Output the (x, y) coordinate of the center of the cell containing the given text.  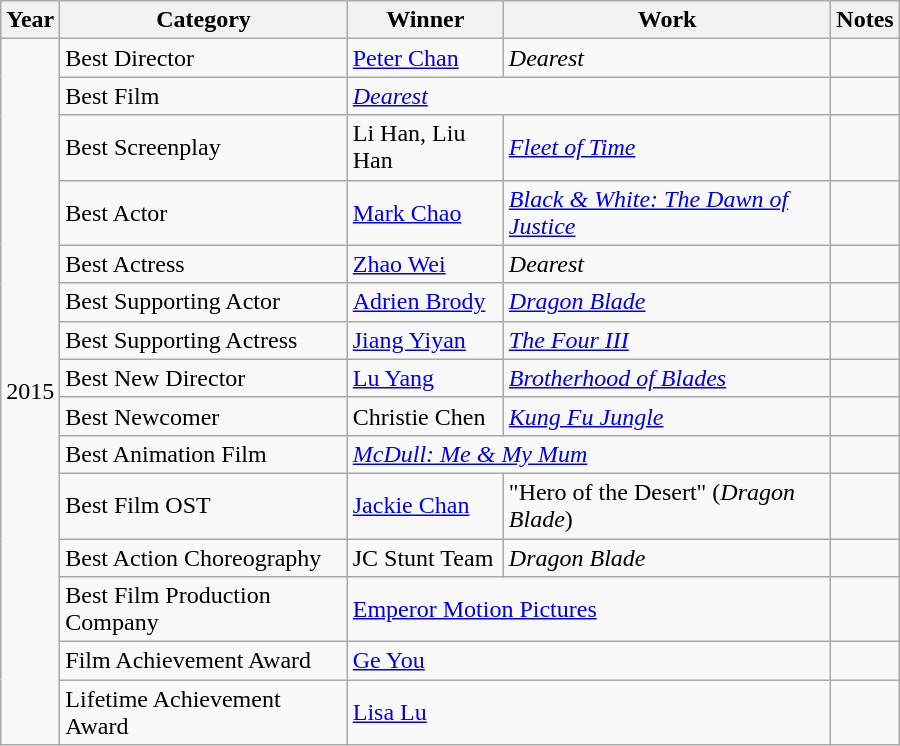
The Four III (667, 340)
Mark Chao (425, 212)
Jackie Chan (425, 506)
"Hero of the Desert" (Dragon Blade) (667, 506)
Best Film Production Company (204, 610)
Adrien Brody (425, 302)
JC Stunt Team (425, 557)
Best Action Choreography (204, 557)
Lisa Lu (589, 712)
Notes (865, 20)
Film Achievement Award (204, 661)
Black & White: The Dawn of Justice (667, 212)
Best Film OST (204, 506)
Lu Yang (425, 378)
Best Director (204, 58)
Best Screenplay (204, 148)
Christie Chen (425, 416)
Emperor Motion Pictures (589, 610)
Li Han, Liu Han (425, 148)
Best Newcomer (204, 416)
Best Film (204, 96)
Ge You (589, 661)
Winner (425, 20)
Year (30, 20)
Work (667, 20)
Best Supporting Actor (204, 302)
McDull: Me & My Mum (589, 454)
2015 (30, 392)
Brotherhood of Blades (667, 378)
Best Actor (204, 212)
Jiang Yiyan (425, 340)
Peter Chan (425, 58)
Best Supporting Actress (204, 340)
Zhao Wei (425, 264)
Best Actress (204, 264)
Best Animation Film (204, 454)
Best New Director (204, 378)
Fleet of Time (667, 148)
Kung Fu Jungle (667, 416)
Category (204, 20)
Lifetime Achievement Award (204, 712)
